Extract the [x, y] coordinate from the center of the cell holding the provided text.  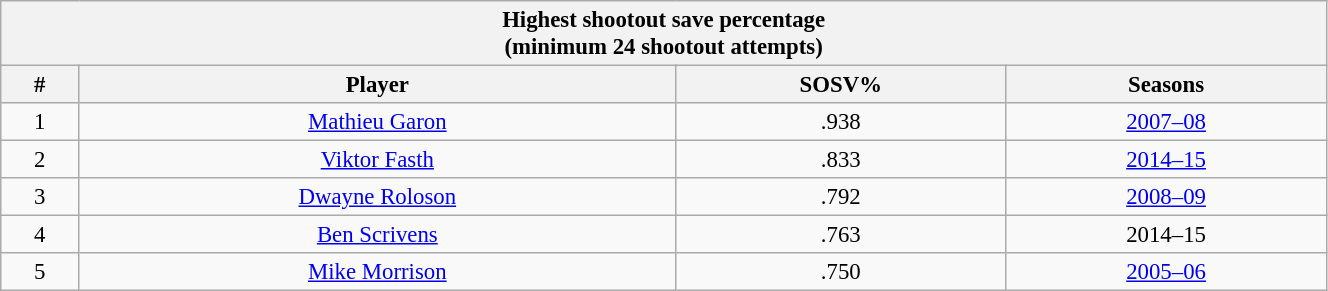
.763 [841, 235]
.833 [841, 160]
2 [40, 160]
4 [40, 235]
Seasons [1166, 85]
Ben Scrivens [378, 235]
2007–08 [1166, 122]
.792 [841, 197]
.938 [841, 122]
Dwayne Roloson [378, 197]
1 [40, 122]
# [40, 85]
Mathieu Garon [378, 122]
Viktor Fasth [378, 160]
Player [378, 85]
SOSV% [841, 85]
3 [40, 197]
Highest shootout save percentage(minimum 24 shootout attempts) [664, 34]
2008–09 [1166, 197]
